Pinpoint the cell where the given text exists, returning its [X, Y] midpoint coordinate. 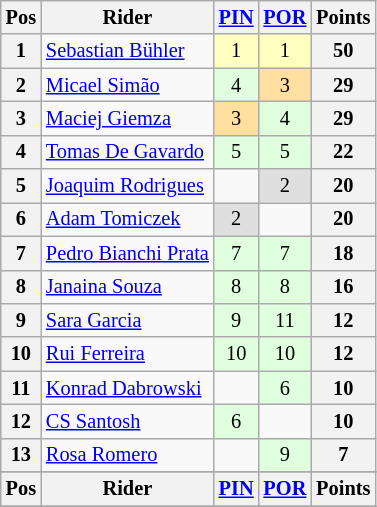
18 [343, 253]
16 [343, 287]
Janaina Souza [128, 287]
Sebastian Bühler [128, 51]
50 [343, 51]
Maciej Giemza [128, 118]
CS Santosh [128, 421]
Konrad Dabrowski [128, 388]
Pedro Bianchi Prata [128, 253]
Rui Ferreira [128, 354]
Rosa Romero [128, 455]
Adam Tomiczek [128, 219]
13 [21, 455]
Joaquim Rodrigues [128, 186]
22 [343, 152]
Micael Simão [128, 85]
Sara Garcia [128, 320]
Tomas De Gavardo [128, 152]
